Capture the cell that displays the provided text and extract its (X, Y) central coordinate. 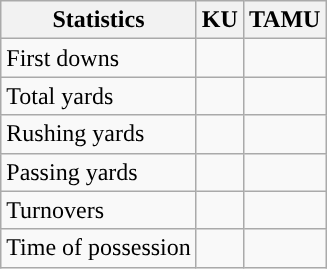
Total yards (99, 96)
KU (220, 20)
Rushing yards (99, 134)
Turnovers (99, 210)
First downs (99, 58)
Time of possession (99, 248)
Statistics (99, 20)
TAMU (284, 20)
Passing yards (99, 172)
